Provide the (X, Y) coordinate of the cell's center where the given text is located.  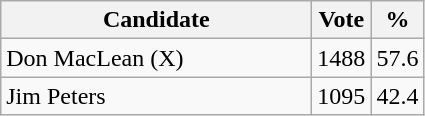
42.4 (398, 96)
% (398, 20)
57.6 (398, 58)
1095 (342, 96)
Jim Peters (156, 96)
Vote (342, 20)
Candidate (156, 20)
Don MacLean (X) (156, 58)
1488 (342, 58)
